Detect which cell encompasses the target text, then output its (x, y) center coordinate. 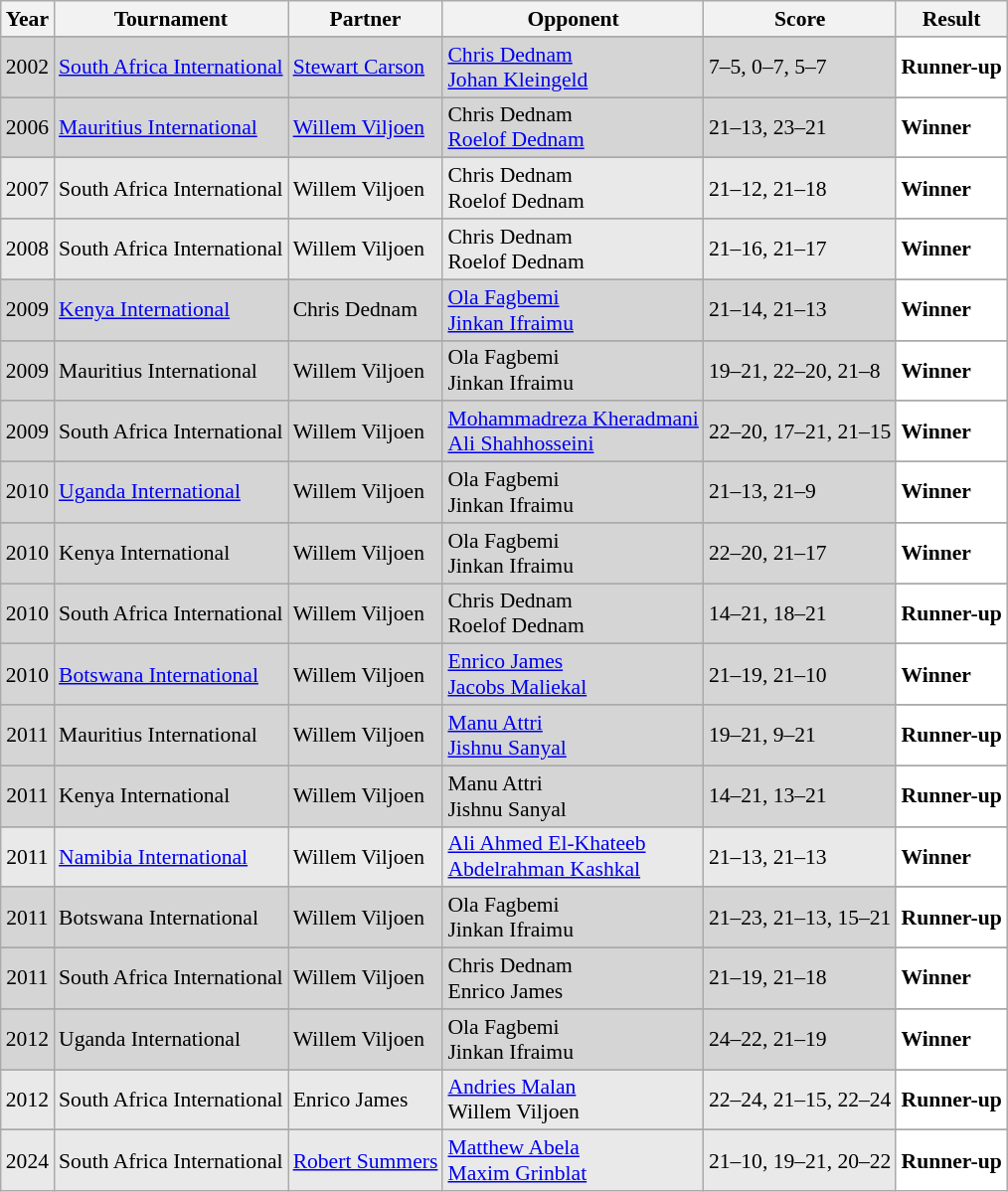
Enrico James Jacobs Maliekal (573, 674)
21–23, 21–13, 15–21 (800, 919)
Result (950, 19)
21–13, 23–21 (800, 127)
Enrico James (366, 1100)
2006 (28, 127)
Andries Malan Willem Viljoen (573, 1100)
21–13, 21–13 (800, 857)
21–19, 21–10 (800, 674)
2024 (28, 1161)
Chris Dednam (366, 310)
Robert Summers (366, 1161)
7–5, 0–7, 5–7 (800, 68)
Matthew Abela Maxim Grinblat (573, 1161)
Chris Dednam Johan Kleingeld (573, 68)
Opponent (573, 19)
Ali Ahmed El-Khateeb Abdelrahman Kashkal (573, 857)
2008 (28, 249)
2007 (28, 189)
19–21, 22–20, 21–8 (800, 370)
14–21, 18–21 (800, 614)
Tournament (171, 19)
21–16, 21–17 (800, 249)
21–12, 21–18 (800, 189)
22–20, 21–17 (800, 553)
14–21, 13–21 (800, 795)
Score (800, 19)
19–21, 9–21 (800, 736)
21–10, 19–21, 20–22 (800, 1161)
22–20, 17–21, 21–15 (800, 431)
22–24, 21–15, 22–24 (800, 1100)
Partner (366, 19)
Mohammadreza Kheradmani Ali Shahhosseini (573, 431)
Chris Dednam Enrico James (573, 978)
Stewart Carson (366, 68)
21–19, 21–18 (800, 978)
Namibia International (171, 857)
24–22, 21–19 (800, 1040)
Year (28, 19)
21–13, 21–9 (800, 493)
2002 (28, 68)
21–14, 21–13 (800, 310)
